Identify which cell holds the provided text, then report its (x, y) central coordinate. 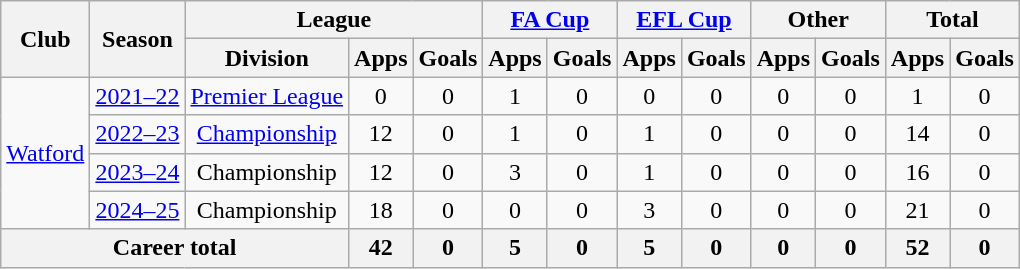
2021–22 (138, 96)
FA Cup (550, 20)
52 (917, 248)
16 (917, 172)
2024–25 (138, 210)
Watford (46, 153)
League (334, 20)
Club (46, 39)
14 (917, 134)
Premier League (267, 96)
18 (381, 210)
2022–23 (138, 134)
2023–24 (138, 172)
42 (381, 248)
Total (952, 20)
Season (138, 39)
Division (267, 58)
21 (917, 210)
Career total (175, 248)
EFL Cup (684, 20)
Other (818, 20)
